Provide the [X, Y] coordinate of the cell's center where the given text is located.  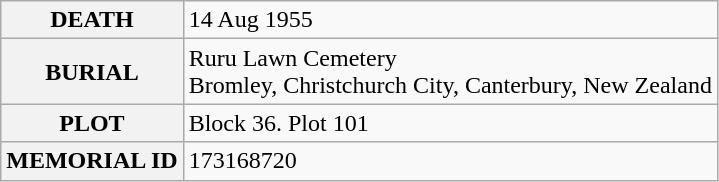
BURIAL [92, 72]
PLOT [92, 123]
Ruru Lawn CemeteryBromley, Christchurch City, Canterbury, New Zealand [450, 72]
Block 36. Plot 101 [450, 123]
14 Aug 1955 [450, 20]
MEMORIAL ID [92, 161]
173168720 [450, 161]
DEATH [92, 20]
